Return (x, y) of the center of cell containing provided text 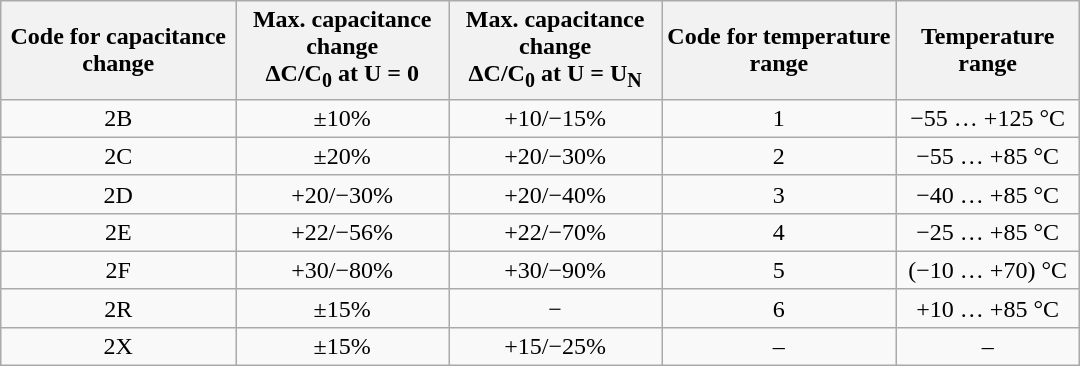
2X (118, 346)
4 (780, 232)
2F (118, 270)
−55 … +125 °C (988, 118)
+15/−25% (556, 346)
+10 … +85 °C (988, 308)
±20% (342, 156)
−25 … +85 °C (988, 232)
2 (780, 156)
+30/−80% (342, 270)
2E (118, 232)
Code for capacitance change (118, 50)
6 (780, 308)
2R (118, 308)
2B (118, 118)
−40 … +85 °C (988, 194)
+22/−70% (556, 232)
3 (780, 194)
+30/−90% (556, 270)
Code for temperature range (780, 50)
Temperature range (988, 50)
±10% (342, 118)
+22/−56% (342, 232)
−55 … +85 °C (988, 156)
(−10 … +70) °C (988, 270)
2C (118, 156)
Max. capacitance change ΔC/C0 at U = 0 (342, 50)
5 (780, 270)
− (556, 308)
+10/−15% (556, 118)
2D (118, 194)
Max. capacitance change ΔC/C0 at U = UN (556, 50)
+20/−40% (556, 194)
1 (780, 118)
